Locate the cell with the specified text and output its [x, y] center coordinate. 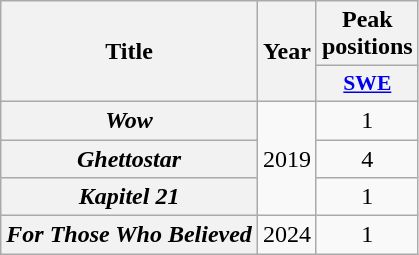
4 [367, 159]
Ghettostar [130, 159]
Kapitel 21 [130, 197]
Title [130, 52]
Wow [130, 120]
2024 [286, 235]
Year [286, 52]
Peak positions [367, 34]
2019 [286, 158]
SWE [367, 84]
For Those Who Believed [130, 235]
